Find where the given text appears and provide that cell's center as (x, y) coordinate. 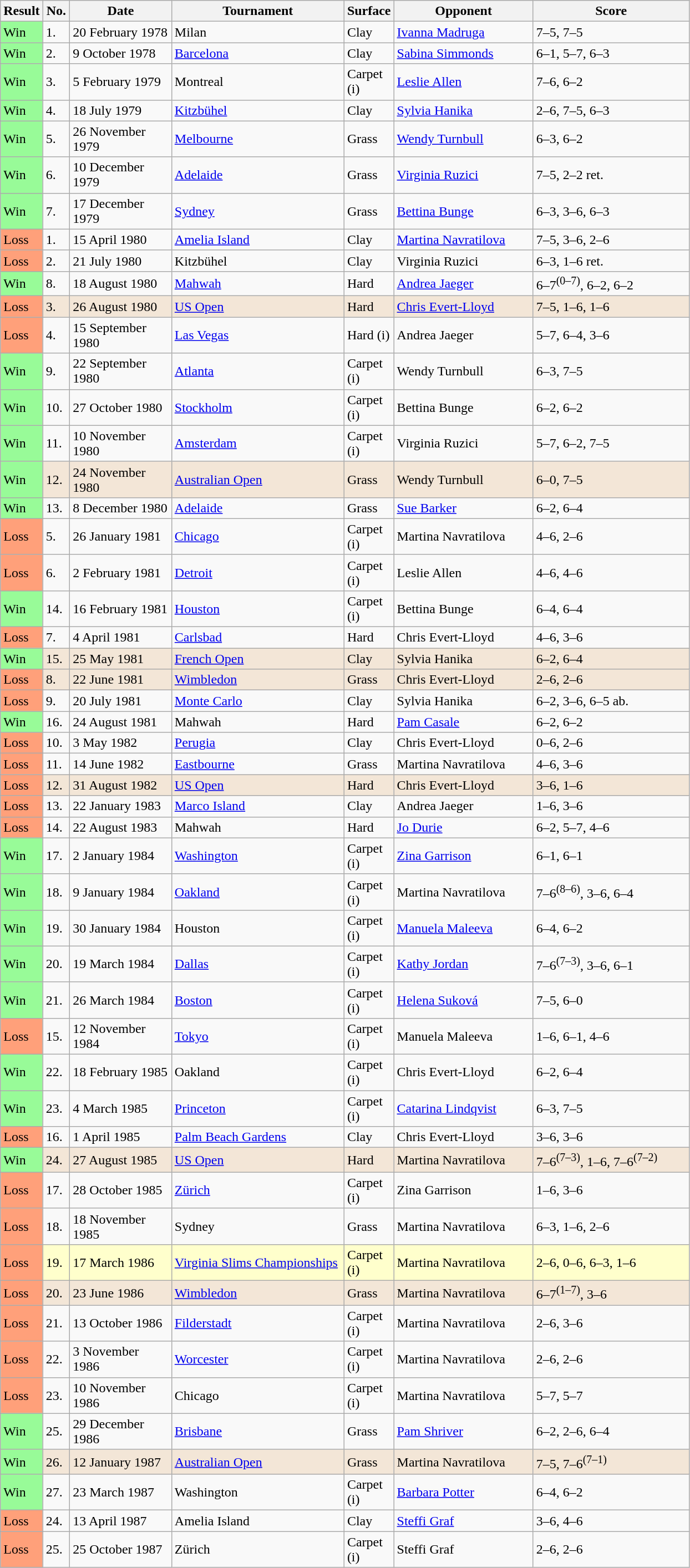
13 April 1987 (121, 1521)
18 August 1980 (121, 284)
Monte Carlo (257, 701)
Milan (257, 32)
26 March 1984 (121, 1000)
Pam Shriver (464, 1432)
26 January 1981 (121, 537)
Montreal (257, 82)
3–6, 1–6 (611, 785)
Jo Durie (464, 827)
Perugia (257, 743)
26. (57, 1462)
Boston (257, 1000)
Amsterdam (257, 444)
9 October 1978 (121, 53)
23 June 1986 (121, 1293)
27. (57, 1493)
31 August 1982 (121, 785)
9 January 1984 (121, 892)
22 September 1980 (121, 371)
30 January 1984 (121, 928)
7–6(8–6), 3–6, 6–4 (611, 892)
7–5, 2–2 ret. (611, 175)
25 May 1981 (121, 659)
Virginia Slims Championships (257, 1262)
6–1, 5–7, 6–3 (611, 53)
Opponent (464, 11)
Barbara Potter (464, 1493)
22 January 1983 (121, 806)
6–2, 2–6, 6–4 (611, 1432)
2 January 1984 (121, 856)
18 November 1985 (121, 1226)
Catarina Lindqvist (464, 1109)
26 November 1979 (121, 139)
Surface (369, 11)
5 February 1979 (121, 82)
10 November 1986 (121, 1395)
20 July 1981 (121, 701)
6–3, 6–2 (611, 139)
Atlanta (257, 371)
17 December 1979 (121, 211)
4–6, 2–6 (611, 537)
6–7(1–7), 3–6 (611, 1293)
6–3, 1–6 ret. (611, 261)
2–6, 3–6 (611, 1323)
Date (121, 11)
Eastbourne (257, 764)
Helena Suková (464, 1000)
7–6, 6–2 (611, 82)
6–1, 6–1 (611, 856)
Filderstadt (257, 1323)
25 October 1987 (121, 1549)
8 December 1980 (121, 508)
Palm Beach Gardens (257, 1137)
1–6, 6–1, 4–6 (611, 1036)
Melbourne (257, 139)
3 May 1982 (121, 743)
Brisbane (257, 1432)
Tokyo (257, 1036)
Sue Barker (464, 508)
French Open (257, 659)
2–6, 7–5, 6–3 (611, 110)
0–6, 2–6 (611, 743)
7–5, 7–5 (611, 32)
22 August 1983 (121, 827)
12 November 1984 (121, 1036)
6–2, 5–7, 4–6 (611, 827)
Worcester (257, 1360)
10 November 1980 (121, 444)
6–7(0–7), 6–2, 6–2 (611, 284)
Tournament (257, 11)
5–7, 5–7 (611, 1395)
17 March 1986 (121, 1262)
2 February 1981 (121, 572)
3–6, 4–6 (611, 1521)
27 October 1980 (121, 407)
18 February 1985 (121, 1072)
4–6, 4–6 (611, 572)
15 September 1980 (121, 335)
19 March 1984 (121, 964)
6–3, 1–6, 2–6 (611, 1226)
Carlsbad (257, 638)
Marco Island (257, 806)
Stockholm (257, 407)
7–6(7–3), 3–6, 6–1 (611, 964)
Las Vegas (257, 335)
Barcelona (257, 53)
3 November 1986 (121, 1360)
21 July 1980 (121, 261)
7–5, 7–6(7–1) (611, 1462)
23 March 1987 (121, 1493)
7–6(7–3), 1–6, 7–6(7–2) (611, 1160)
6–0, 7–5 (611, 479)
28 October 1985 (121, 1190)
2–6, 0–6, 6–3, 1–6 (611, 1262)
No. (57, 11)
6–2, 3–6, 6–5 ab. (611, 701)
14 June 1982 (121, 764)
Ivanna Madruga (464, 32)
27 August 1985 (121, 1160)
18 July 1979 (121, 110)
12 January 1987 (121, 1462)
1 April 1985 (121, 1137)
Result (22, 11)
24 November 1980 (121, 479)
Kathy Jordan (464, 964)
Detroit (257, 572)
7–5, 1–6, 1–6 (611, 307)
5–7, 6–4, 3–6 (611, 335)
22 June 1981 (121, 680)
7–5, 3–6, 2–6 (611, 240)
20 February 1978 (121, 32)
13 October 1986 (121, 1323)
6–3, 3–6, 6–3 (611, 211)
3–6, 3–6 (611, 1137)
24 August 1981 (121, 722)
Princeton (257, 1109)
4 April 1981 (121, 638)
16 February 1981 (121, 609)
10 December 1979 (121, 175)
Score (611, 11)
Dallas (257, 964)
29 December 1986 (121, 1432)
5–7, 6–2, 7–5 (611, 444)
15 April 1980 (121, 240)
7–5, 6–0 (611, 1000)
Pam Casale (464, 722)
Sabina Simmonds (464, 53)
Hard (i) (369, 335)
26 August 1980 (121, 307)
4 March 1985 (121, 1109)
6–4, 6–4 (611, 609)
